Return (x, y) of the center of cell containing provided text 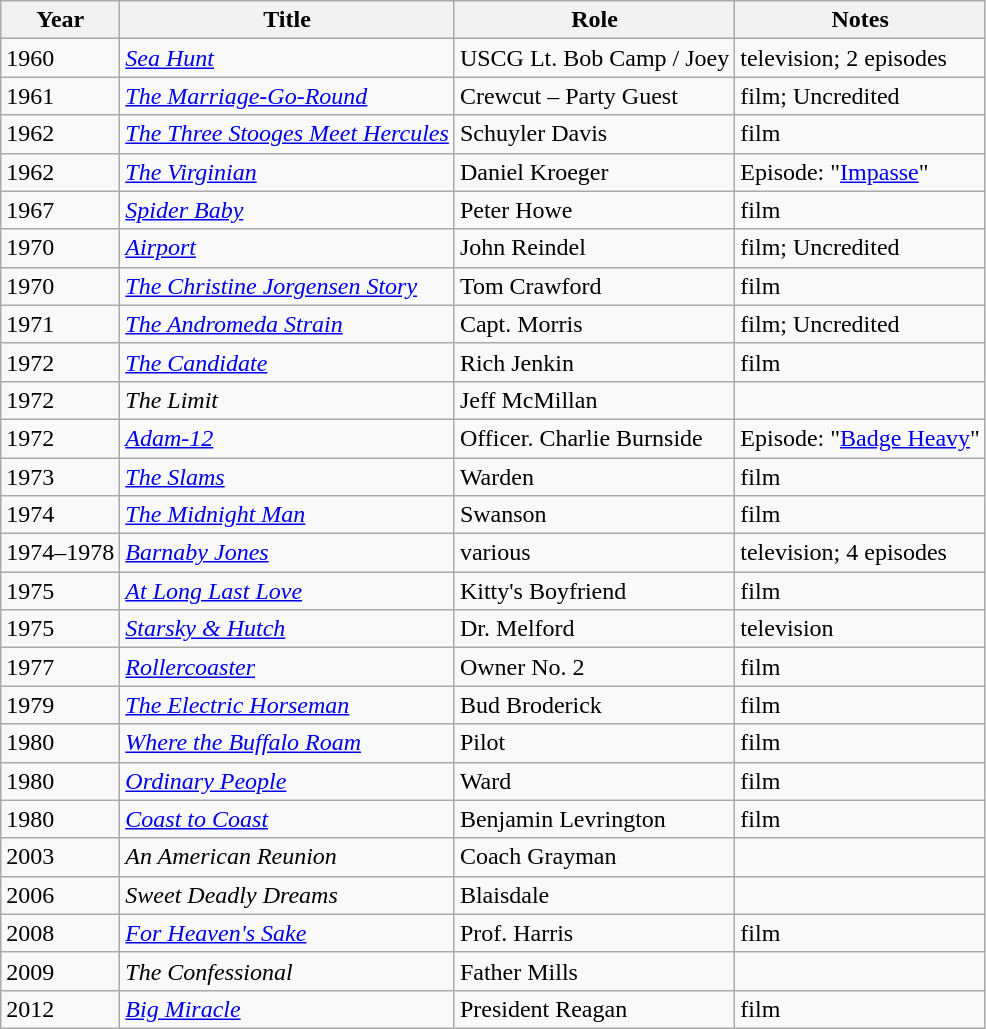
Benjamin Levrington (594, 819)
The Midnight Man (288, 515)
John Reindel (594, 248)
The Slams (288, 477)
television (860, 629)
Owner No. 2 (594, 667)
various (594, 553)
Ward (594, 781)
An American Reunion (288, 857)
Ordinary People (288, 781)
Where the Buffalo Roam (288, 743)
At Long Last Love (288, 591)
1974 (60, 515)
2012 (60, 1009)
Daniel Kroeger (594, 172)
Jeff McMillan (594, 400)
The Marriage-Go-Round (288, 96)
Warden (594, 477)
Rich Jenkin (594, 362)
Bud Broderick (594, 705)
1974–1978 (60, 553)
1977 (60, 667)
2008 (60, 933)
Dr. Melford (594, 629)
The Andromeda Strain (288, 324)
Big Miracle (288, 1009)
President Reagan (594, 1009)
Notes (860, 20)
Role (594, 20)
Episode: "Badge Heavy" (860, 438)
1967 (60, 210)
Starsky & Hutch (288, 629)
Prof. Harris (594, 933)
1973 (60, 477)
Father Mills (594, 971)
Airport (288, 248)
Capt. Morris (594, 324)
Kitty's Boyfriend (594, 591)
The Virginian (288, 172)
The Limit (288, 400)
Coast to Coast (288, 819)
television; 2 episodes (860, 58)
1961 (60, 96)
Crewcut – Party Guest (594, 96)
2009 (60, 971)
Tom Crawford (594, 286)
2006 (60, 895)
Adam-12 (288, 438)
The Electric Horseman (288, 705)
Swanson (594, 515)
Rollercoaster (288, 667)
Schuyler Davis (594, 134)
The Three Stooges Meet Hercules (288, 134)
1971 (60, 324)
Coach Grayman (594, 857)
Episode: "Impasse" (860, 172)
Peter Howe (594, 210)
Officer. Charlie Burnside (594, 438)
Pilot (594, 743)
2003 (60, 857)
Sweet Deadly Dreams (288, 895)
Sea Hunt (288, 58)
Blaisdale (594, 895)
The Confessional (288, 971)
Barnaby Jones (288, 553)
1979 (60, 705)
For Heaven's Sake (288, 933)
The Christine Jorgensen Story (288, 286)
1960 (60, 58)
Title (288, 20)
USCG Lt. Bob Camp / Joey (594, 58)
television; 4 episodes (860, 553)
The Candidate (288, 362)
Year (60, 20)
Spider Baby (288, 210)
